From the cell containing the given text, extract its center point as [x, y] coordinate. 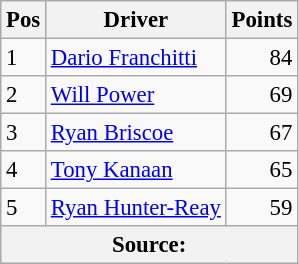
Pos [24, 20]
4 [24, 170]
2 [24, 95]
69 [262, 95]
Driver [136, 20]
Ryan Briscoe [136, 133]
65 [262, 170]
67 [262, 133]
Will Power [136, 95]
3 [24, 133]
84 [262, 58]
5 [24, 208]
Ryan Hunter-Reay [136, 208]
Points [262, 20]
59 [262, 208]
Source: [150, 245]
Dario Franchitti [136, 58]
Tony Kanaan [136, 170]
1 [24, 58]
